Determine the (x, y) coordinate at the center of the cell enclosing the given text.  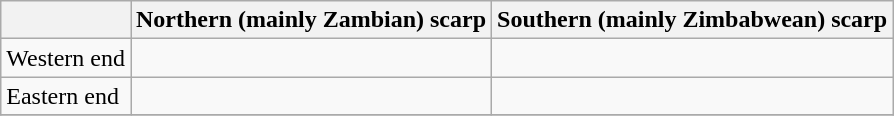
Eastern end (66, 96)
Northern (mainly Zambian) scarp (310, 20)
Southern (mainly Zimbabwean) scarp (692, 20)
Western end (66, 58)
